Identify which cell holds the provided text, then report its [x, y] central coordinate. 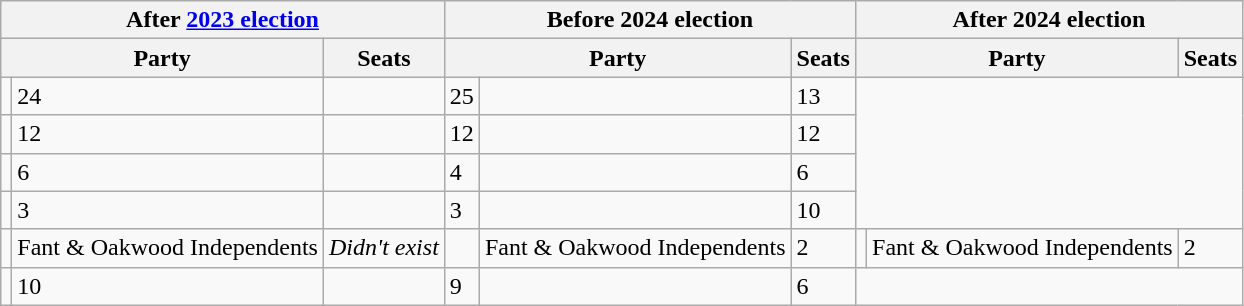
Didn't exist [384, 248]
4 [462, 172]
9 [462, 286]
25 [462, 96]
After 2023 election [223, 20]
24 [168, 96]
Before 2024 election [650, 20]
13 [823, 96]
After 2024 election [1048, 20]
